From the cell containing the given text, extract its center point as (X, Y) coordinate. 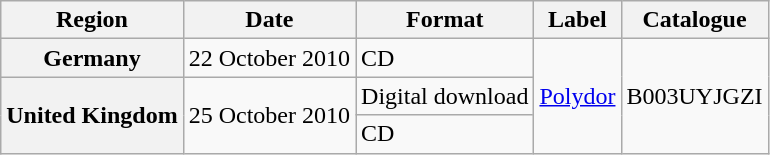
Region (92, 20)
Catalogue (694, 20)
25 October 2010 (269, 115)
22 October 2010 (269, 58)
Date (269, 20)
Polydor (578, 96)
B003UYJGZI (694, 96)
United Kingdom (92, 115)
Format (445, 20)
Label (578, 20)
Germany (92, 58)
Digital download (445, 96)
